For the text-containing cell, return its midpoint in [X, Y] coordinate format. 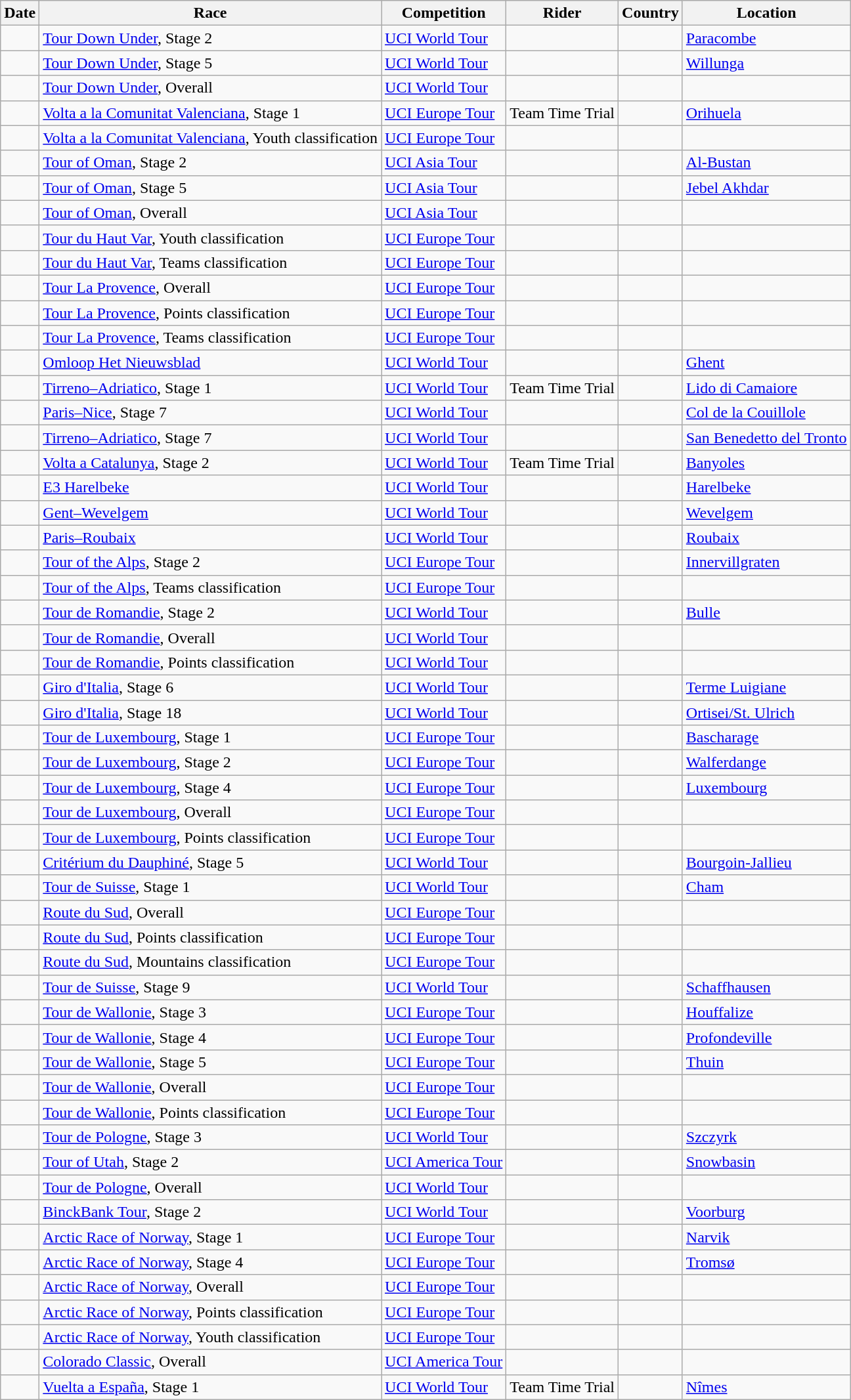
Schaffhausen [766, 987]
Tour du Haut Var, Youth classification [210, 238]
Jebel Akhdar [766, 188]
Tour La Provence, Teams classification [210, 338]
BinckBank Tour, Stage 2 [210, 1212]
Szczyrk [766, 1137]
Ghent [766, 363]
Ortisei/St. Ulrich [766, 712]
Banyoles [766, 463]
Tirreno–Adriatico, Stage 1 [210, 388]
Tour de Luxembourg, Stage 4 [210, 788]
Volta a la Comunitat Valenciana, Stage 1 [210, 113]
Competition [444, 13]
Bulle [766, 612]
Nîmes [766, 1387]
Willunga [766, 63]
Tour of the Alps, Teams classification [210, 587]
Tour de Luxembourg, Stage 2 [210, 763]
Profondeville [766, 1037]
Giro d'Italia, Stage 18 [210, 712]
Al-Bustan [766, 163]
Arctic Race of Norway, Youth classification [210, 1337]
Arctic Race of Norway, Stage 1 [210, 1237]
Vuelta a España, Stage 1 [210, 1387]
Tour of the Alps, Stage 2 [210, 562]
Critérium du Dauphiné, Stage 5 [210, 862]
Tour of Oman, Overall [210, 213]
Tour of Oman, Stage 2 [210, 163]
Tour de Romandie, Points classification [210, 662]
Narvik [766, 1237]
Harelbeke [766, 488]
Tour du Haut Var, Teams classification [210, 263]
Location [766, 13]
Houffalize [766, 1012]
Tour de Pologne, Stage 3 [210, 1137]
Paracombe [766, 38]
Route du Sud, Overall [210, 912]
Route du Sud, Mountains classification [210, 962]
Race [210, 13]
Tour de Wallonie, Stage 4 [210, 1037]
San Benedetto del Tronto [766, 438]
Tour of Utah, Stage 2 [210, 1162]
Tour La Provence, Overall [210, 287]
Cham [766, 887]
Tromsø [766, 1262]
Tour Down Under, Overall [210, 88]
Giro d'Italia, Stage 6 [210, 687]
Paris–Nice, Stage 7 [210, 413]
Tour de Romandie, Overall [210, 637]
Tour Down Under, Stage 5 [210, 63]
Bascharage [766, 738]
Tour de Wallonie, Stage 3 [210, 1012]
Tour de Wallonie, Points classification [210, 1113]
Innervillgraten [766, 562]
Roubaix [766, 538]
Tour de Suisse, Stage 1 [210, 887]
Route du Sud, Points classification [210, 937]
Gent–Wevelgem [210, 513]
Wevelgem [766, 513]
Tour de Luxembourg, Stage 1 [210, 738]
Terme Luigiane [766, 687]
Country [651, 13]
Rider [562, 13]
Volta a la Comunitat Valenciana, Youth classification [210, 138]
Luxembourg [766, 788]
Lido di Camaiore [766, 388]
Tirreno–Adriatico, Stage 7 [210, 438]
Tour de Wallonie, Stage 5 [210, 1062]
Arctic Race of Norway, Points classification [210, 1312]
Tour de Suisse, Stage 9 [210, 987]
Tour de Romandie, Stage 2 [210, 612]
Arctic Race of Norway, Overall [210, 1287]
Bourgoin-Jallieu [766, 862]
Tour de Wallonie, Overall [210, 1087]
Walferdange [766, 763]
Tour La Provence, Points classification [210, 313]
Tour of Oman, Stage 5 [210, 188]
Arctic Race of Norway, Stage 4 [210, 1262]
Tour de Luxembourg, Points classification [210, 838]
Thuin [766, 1062]
E3 Harelbeke [210, 488]
Omloop Het Nieuwsblad [210, 363]
Col de la Couillole [766, 413]
Tour de Luxembourg, Overall [210, 813]
Paris–Roubaix [210, 538]
Colorado Classic, Overall [210, 1362]
Snowbasin [766, 1162]
Volta a Catalunya, Stage 2 [210, 463]
Tour de Pologne, Overall [210, 1187]
Tour Down Under, Stage 2 [210, 38]
Voorburg [766, 1212]
Orihuela [766, 113]
Date [20, 13]
